For the text-containing cell, return its midpoint in [X, Y] coordinate format. 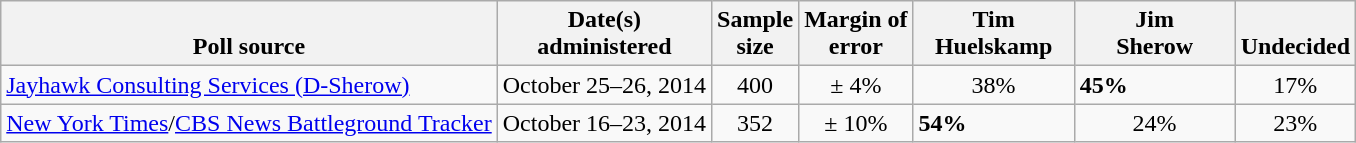
TimHuelskamp [994, 34]
38% [994, 85]
Poll source [249, 34]
Margin oferror [856, 34]
352 [756, 123]
October 25–26, 2014 [604, 85]
New York Times/CBS News Battleground Tracker [249, 123]
JimSherow [1154, 34]
October 16–23, 2014 [604, 123]
54% [994, 123]
24% [1154, 123]
17% [1295, 85]
400 [756, 85]
± 4% [856, 85]
Samplesize [756, 34]
± 10% [856, 123]
23% [1295, 123]
Undecided [1295, 34]
Date(s)administered [604, 34]
45% [1154, 85]
Jayhawk Consulting Services (D-Sherow) [249, 85]
